Return the [X, Y] coordinate for the center point of the cell that contains the specified text.  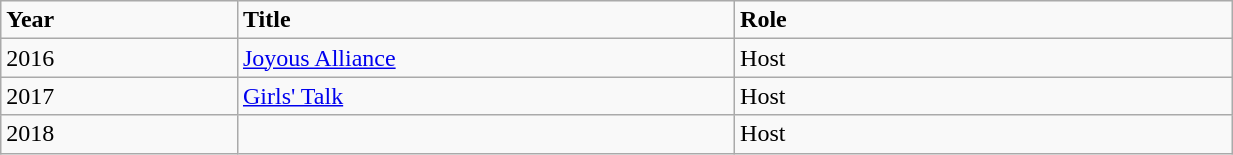
2018 [120, 134]
Girls' Talk [486, 96]
2016 [120, 58]
Role [984, 20]
Joyous Alliance [486, 58]
Year [120, 20]
Title [486, 20]
2017 [120, 96]
